Pinpoint the cell where the given text exists, returning its [x, y] midpoint coordinate. 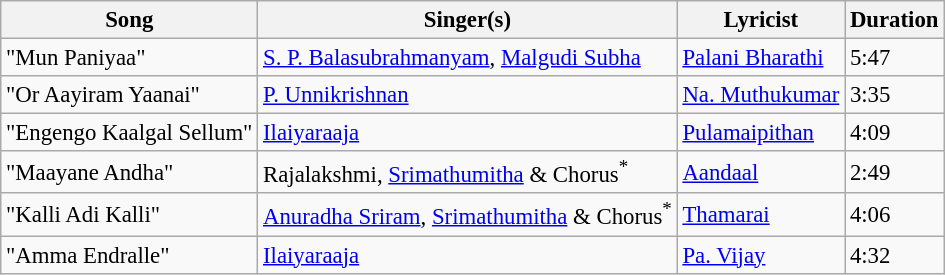
4:09 [894, 133]
5:47 [894, 58]
Lyricist [761, 20]
Anuradha Sriram, Srimathumitha & Chorus* [468, 215]
Singer(s) [468, 20]
4:06 [894, 215]
"Maayane Andha" [130, 172]
Song [130, 20]
"Amma Endralle" [130, 255]
Rajalakshmi, Srimathumitha & Chorus* [468, 172]
Pa. Vijay [761, 255]
"Mun Paniyaa" [130, 58]
3:35 [894, 95]
"Engengo Kaalgal Sellum" [130, 133]
2:49 [894, 172]
"Or Aayiram Yaanai" [130, 95]
P. Unnikrishnan [468, 95]
Duration [894, 20]
Na. Muthukumar [761, 95]
Thamarai [761, 215]
"Kalli Adi Kalli" [130, 215]
4:32 [894, 255]
Pulamaipithan [761, 133]
Aandaal [761, 172]
Palani Bharathi [761, 58]
S. P. Balasubrahmanyam, Malgudi Subha [468, 58]
